Return the (x, y) coordinate for the center point of the cell that contains the specified text.  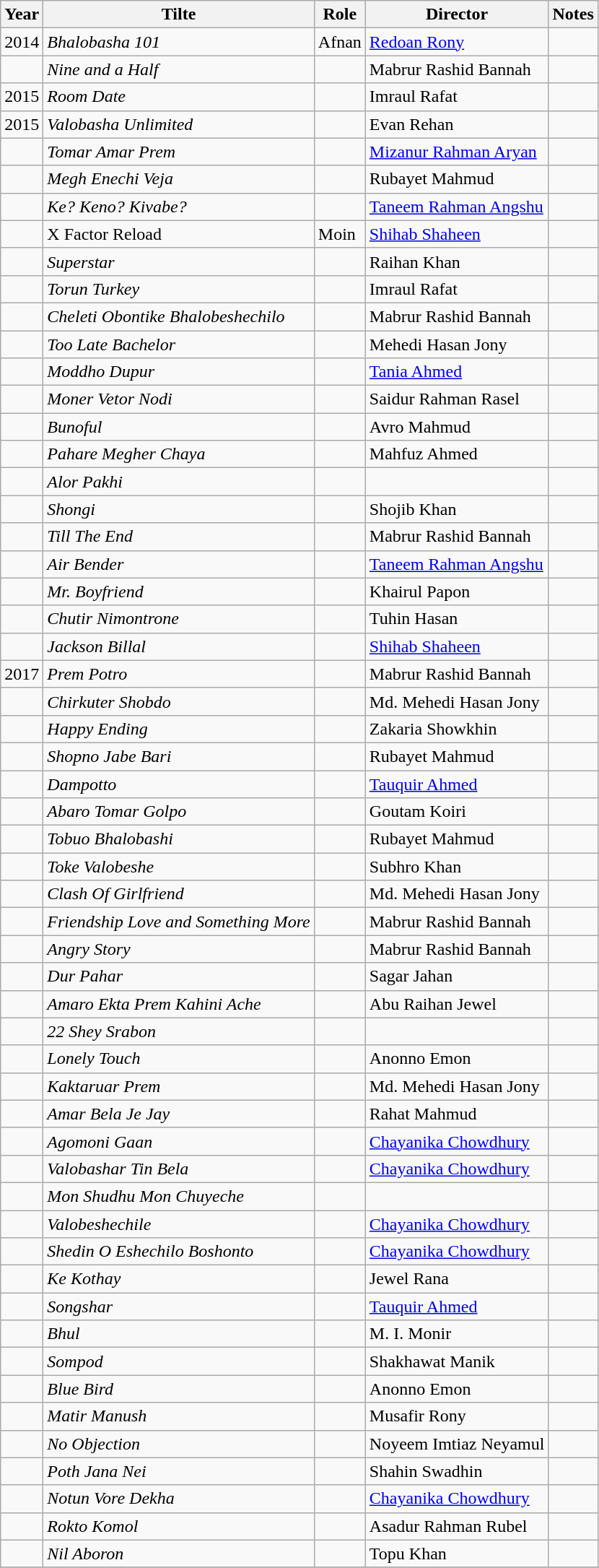
Agomoni Gaan (179, 1141)
Tania Ahmed (457, 372)
No Objection (179, 1444)
Mehedi Hasan Jony (457, 345)
Abaro Tomar Golpo (179, 812)
Kaktaruar Prem (179, 1086)
Angry Story (179, 949)
Alor Pakhi (179, 482)
Shopno Jabe Bari (179, 756)
Bhalobasha 101 (179, 42)
Mizanur Rahman Aryan (457, 152)
Rahat Mahmud (457, 1114)
Too Late Bachelor (179, 345)
Noyeem Imtiaz Neyamul (457, 1444)
Shojib Khan (457, 509)
Till The End (179, 537)
Shahin Swadhin (457, 1471)
Clash Of Girlfriend (179, 894)
Chirkuter Shobdo (179, 701)
Shakhawat Manik (457, 1361)
Ke Kothay (179, 1279)
Shedin O Eshechilo Boshonto (179, 1252)
Musafir Rony (457, 1416)
Pahare Megher Chaya (179, 454)
Redoan Rony (457, 42)
Notun Vore Dekha (179, 1499)
Superstar (179, 261)
Subhro Khan (457, 867)
Ke? Keno? Kivabe? (179, 207)
Shongi (179, 509)
Amaro Ekta Prem Kahini Ache (179, 1004)
Asadur Rahman Rubel (457, 1526)
Valobasha Unlimited (179, 124)
Saidur Rahman Rasel (457, 399)
Songshar (179, 1307)
Happy Ending (179, 729)
Khairul Papon (457, 592)
Torun Turkey (179, 289)
Prem Potro (179, 674)
Goutam Koiri (457, 812)
Lonely Touch (179, 1059)
Chutir Nimontrone (179, 619)
Dur Pahar (179, 976)
Jackson Billal (179, 646)
Abu Raihan Jewel (457, 1004)
2017 (22, 674)
Tomar Amar Prem (179, 152)
Megh Enechi Veja (179, 179)
Zakaria Showkhin (457, 729)
Director (457, 14)
Bhul (179, 1334)
Jewel Rana (457, 1279)
Valobashar Tin Bela (179, 1169)
Rokto Komol (179, 1526)
Role (339, 14)
Tobuo Bhalobashi (179, 839)
Topu Khan (457, 1554)
Friendship Love and Something More (179, 922)
Notes (573, 14)
Evan Rehan (457, 124)
Matir Manush (179, 1416)
Blue Bird (179, 1389)
Nine and a Half (179, 69)
Year (22, 14)
Afnan (339, 42)
Sagar Jahan (457, 976)
M. I. Monir (457, 1334)
Moin (339, 234)
X Factor Reload (179, 234)
Amar Bela Je Jay (179, 1114)
Bunoful (179, 427)
Mon Shudhu Mon Chuyeche (179, 1196)
Mr. Boyfriend (179, 592)
Sompod (179, 1361)
Moddho Dupur (179, 372)
Nil Aboron (179, 1554)
Dampotto (179, 784)
2014 (22, 42)
Moner Vetor Nodi (179, 399)
Raihan Khan (457, 261)
22 Shey Srabon (179, 1031)
Poth Jana Nei (179, 1471)
Mahfuz Ahmed (457, 454)
Room Date (179, 97)
Valobeshechile (179, 1224)
Cheleti Obontike Bhalobeshechilo (179, 316)
Toke Valobeshe (179, 867)
Avro Mahmud (457, 427)
Tilte (179, 14)
Air Bender (179, 564)
Tuhin Hasan (457, 619)
